Determine the [x, y] coordinate at the center of the cell enclosing the given text.  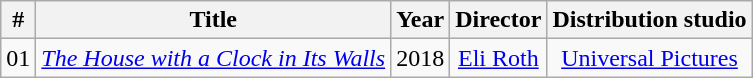
01 [18, 58]
Director [498, 20]
Year [420, 20]
Eli Roth [498, 58]
# [18, 20]
The House with a Clock in Its Walls [214, 58]
Distribution studio [650, 20]
2018 [420, 58]
Title [214, 20]
Universal Pictures [650, 58]
